Determine the (x, y) coordinate at the center of the cell enclosing the given text.  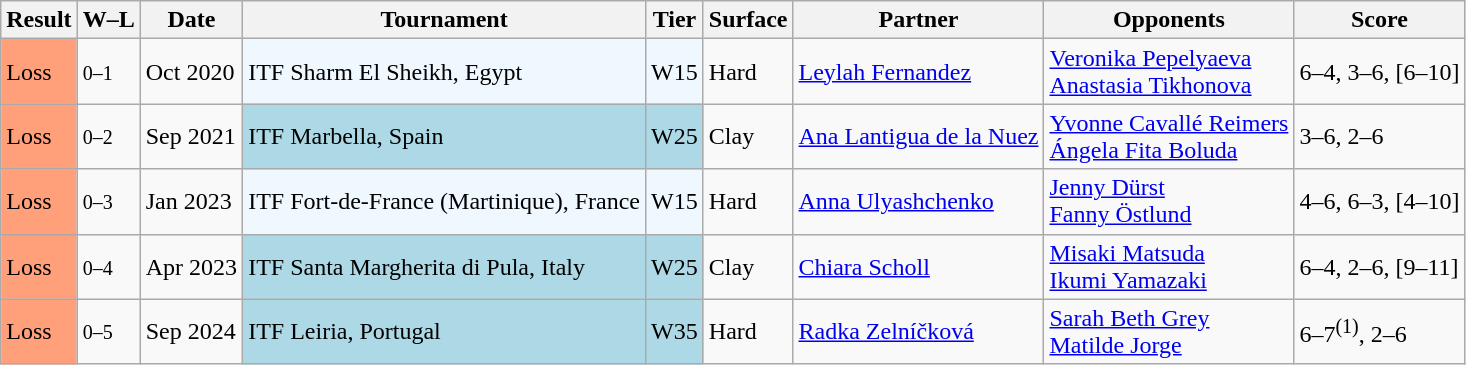
Jenny Dürst Fanny Östlund (1169, 202)
Partner (918, 20)
Surface (748, 20)
Tournament (444, 20)
Score (1380, 20)
6–4, 3–6, [6–10] (1380, 72)
Sarah Beth Grey Matilde Jorge (1169, 332)
0–5 (108, 332)
ITF Fort-de-France (Martinique), France (444, 202)
ITF Marbella, Spain (444, 136)
ITF Santa Margherita di Pula, Italy (444, 266)
Chiara Scholl (918, 266)
Tier (675, 20)
0–1 (108, 72)
6–4, 2–6, [9–11] (1380, 266)
4–6, 6–3, [4–10] (1380, 202)
Oct 2020 (191, 72)
Anna Ulyashchenko (918, 202)
Misaki Matsuda Ikumi Yamazaki (1169, 266)
Leylah Fernandez (918, 72)
Sep 2024 (191, 332)
ITF Leiria, Portugal (444, 332)
3–6, 2–6 (1380, 136)
Result (39, 20)
0–4 (108, 266)
Opponents (1169, 20)
Apr 2023 (191, 266)
ITF Sharm El Sheikh, Egypt (444, 72)
W35 (675, 332)
Date (191, 20)
Veronika Pepelyaeva Anastasia Tikhonova (1169, 72)
6–7(1), 2–6 (1380, 332)
0–3 (108, 202)
0–2 (108, 136)
W–L (108, 20)
Ana Lantigua de la Nuez (918, 136)
Yvonne Cavallé Reimers Ángela Fita Boluda (1169, 136)
Jan 2023 (191, 202)
Sep 2021 (191, 136)
Radka Zelníčková (918, 332)
